Locate the cell with the specified text and output its (x, y) center coordinate. 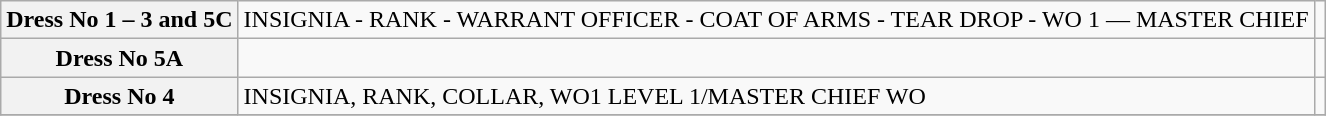
INSIGNIA, RANK, COLLAR, WO1 LEVEL 1/MASTER CHIEF WO (776, 96)
INSIGNIA - RANK - WARRANT OFFICER - COAT OF ARMS - TEAR DROP - WO 1 — MASTER CHIEF (776, 20)
Dress No 4 (120, 96)
Dress No 5A (120, 58)
Dress No 1 – 3 and 5C (120, 20)
